For the text-containing cell, return its midpoint in (x, y) coordinate format. 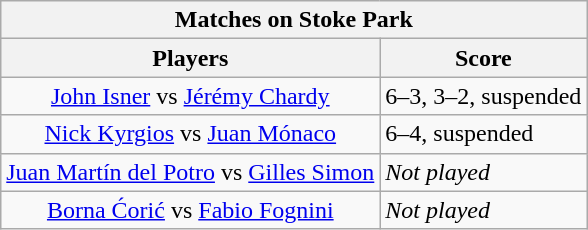
Borna Ćorić vs Fabio Fognini (190, 210)
Score (484, 58)
Nick Kyrgios vs Juan Mónaco (190, 134)
Players (190, 58)
Juan Martín del Potro vs Gilles Simon (190, 172)
John Isner vs Jérémy Chardy (190, 96)
6–4, suspended (484, 134)
Matches on Stoke Park (294, 20)
6–3, 3–2, suspended (484, 96)
